Locate the cell with the specified text and output its (X, Y) center coordinate. 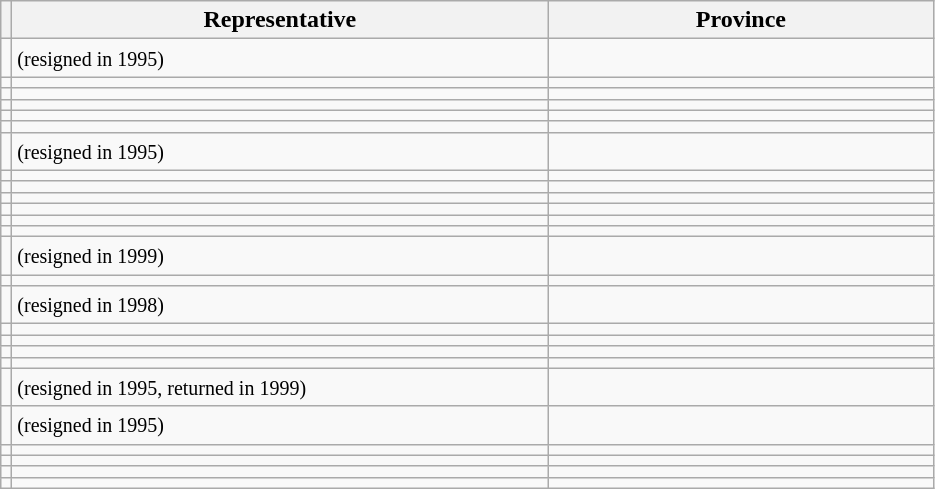
Representative (280, 20)
(resigned in 1995, returned in 1999) (280, 387)
(resigned in 1998) (280, 305)
(resigned in 1999) (280, 256)
Province (741, 20)
